Find where the given text appears and provide that cell's center as [X, Y] coordinate. 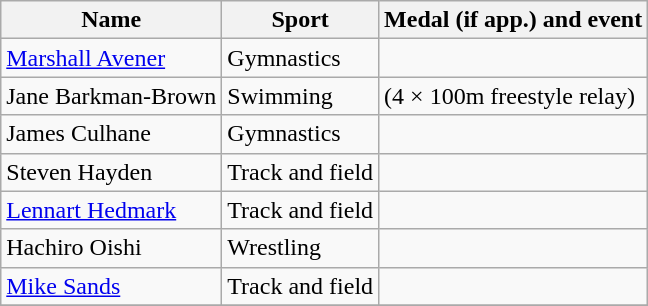
Sport [300, 20]
Mike Sands [112, 286]
(4 × 100m freestyle relay) [514, 96]
Lennart Hedmark [112, 210]
Swimming [300, 96]
Hachiro Oishi [112, 248]
Jane Barkman-Brown [112, 96]
Medal (if app.) and event [514, 20]
James Culhane [112, 134]
Steven Hayden [112, 172]
Wrestling [300, 248]
Marshall Avener [112, 58]
Name [112, 20]
